Identify which cell holds the provided text, then report its [x, y] central coordinate. 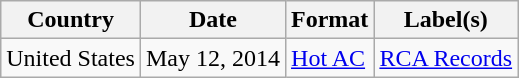
Hot AC [330, 58]
RCA Records [446, 58]
United States [71, 58]
Format [330, 20]
Country [71, 20]
Label(s) [446, 20]
Date [212, 20]
May 12, 2014 [212, 58]
